Provide the (X, Y) coordinate of the cell's center where the given text is located.  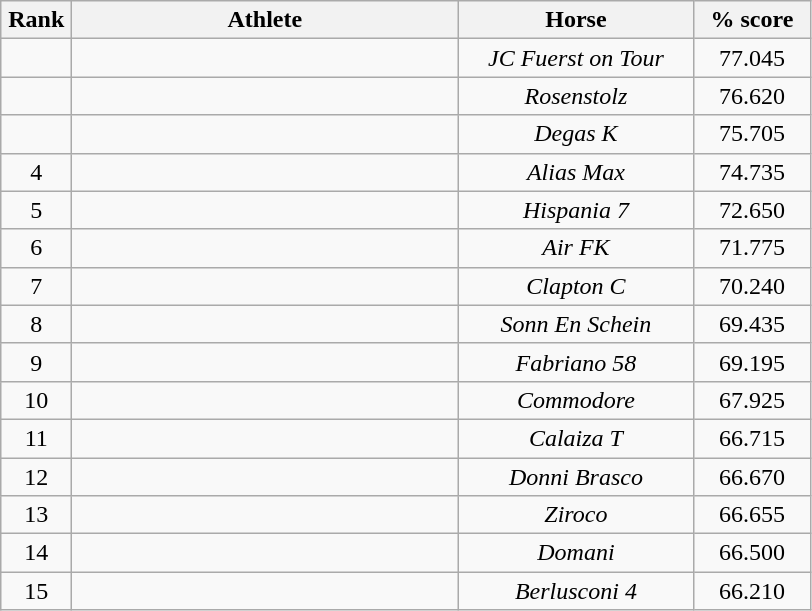
Horse (576, 20)
12 (36, 477)
Ziroco (576, 515)
9 (36, 362)
13 (36, 515)
% score (752, 20)
75.705 (752, 134)
Air FK (576, 248)
71.775 (752, 248)
69.195 (752, 362)
Domani (576, 553)
8 (36, 324)
66.670 (752, 477)
76.620 (752, 96)
69.435 (752, 324)
66.210 (752, 591)
67.925 (752, 400)
66.655 (752, 515)
72.650 (752, 210)
Calaiza T (576, 438)
66.715 (752, 438)
6 (36, 248)
JC Fuerst on Tour (576, 58)
5 (36, 210)
11 (36, 438)
66.500 (752, 553)
70.240 (752, 286)
Sonn En Schein (576, 324)
74.735 (752, 172)
Clapton C (576, 286)
Commodore (576, 400)
10 (36, 400)
Fabriano 58 (576, 362)
Degas K (576, 134)
Rank (36, 20)
Donni Brasco (576, 477)
4 (36, 172)
Athlete (265, 20)
Alias Max (576, 172)
7 (36, 286)
Berlusconi 4 (576, 591)
Rosenstolz (576, 96)
15 (36, 591)
Hispania 7 (576, 210)
14 (36, 553)
77.045 (752, 58)
